Detect which cell encompasses the target text, then output its [x, y] center coordinate. 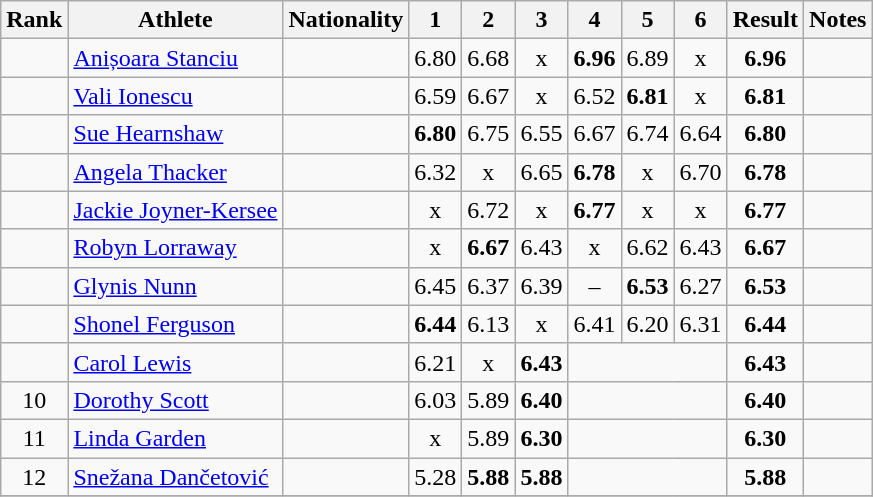
10 [34, 400]
6.31 [700, 324]
2 [488, 20]
6.03 [436, 400]
6.45 [436, 286]
Result [765, 20]
Sue Hearnshaw [176, 134]
– [594, 286]
6.62 [648, 248]
6.21 [436, 362]
6.41 [594, 324]
12 [34, 477]
6.52 [594, 96]
6.55 [542, 134]
6.70 [700, 172]
6.65 [542, 172]
6.32 [436, 172]
Shonel Ferguson [176, 324]
6.59 [436, 96]
11 [34, 438]
Rank [34, 20]
Angela Thacker [176, 172]
6.72 [488, 210]
6 [700, 20]
5.28 [436, 477]
6.13 [488, 324]
Snežana Dančetović [176, 477]
6.75 [488, 134]
1 [436, 20]
Glynis Nunn [176, 286]
6.39 [542, 286]
6.64 [700, 134]
4 [594, 20]
Notes [838, 20]
6.20 [648, 324]
6.27 [700, 286]
3 [542, 20]
Athlete [176, 20]
Linda Garden [176, 438]
6.89 [648, 58]
Nationality [346, 20]
Carol Lewis [176, 362]
6.68 [488, 58]
6.37 [488, 286]
6.74 [648, 134]
5 [648, 20]
Robyn Lorraway [176, 248]
Dorothy Scott [176, 400]
Jackie Joyner-Kersee [176, 210]
Anișoara Stanciu [176, 58]
Vali Ionescu [176, 96]
